Output the (X, Y) coordinate of the center of the cell containing the given text.  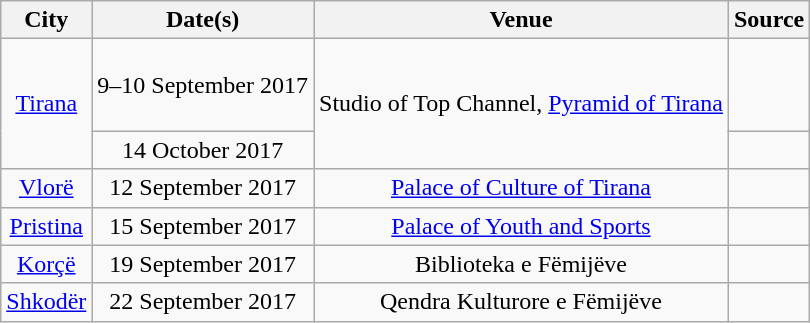
Studio of Top Channel, Pyramid of Tirana (522, 104)
City (46, 20)
15 September 2017 (203, 226)
14 October 2017 (203, 150)
19 September 2017 (203, 264)
Tirana (46, 104)
Palace of Youth and Sports (522, 226)
Pristina (46, 226)
Vlorë (46, 188)
Biblioteka e Fëmijëve (522, 264)
12 September 2017 (203, 188)
Qendra Kulturore e Fëmijëve (522, 302)
Source (768, 20)
Korçë (46, 264)
Date(s) (203, 20)
9–10 September 2017 (203, 85)
Shkodër (46, 302)
22 September 2017 (203, 302)
Venue (522, 20)
Palace of Culture of Tirana (522, 188)
